Detect which cell encompasses the target text, then output its [X, Y] center coordinate. 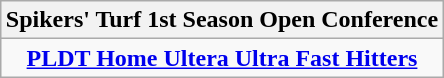
Spikers' Turf 1st Season Open Conference [222, 20]
PLDT Home Ultera Ultra Fast Hitters [222, 58]
